Search for the cell housing the specified text and yield its [X, Y] center coordinate. 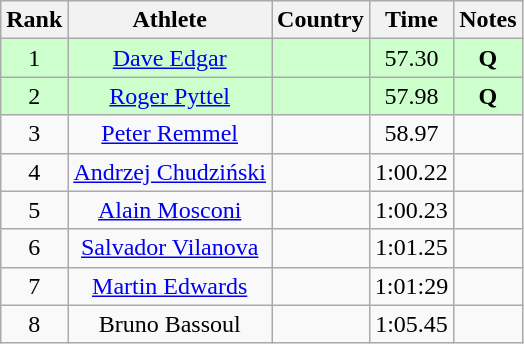
Peter Remmel [170, 134]
1:01:29 [411, 286]
Dave Edgar [170, 58]
1:05.45 [411, 324]
Athlete [170, 20]
Roger Pyttel [170, 96]
6 [34, 248]
Rank [34, 20]
57.98 [411, 96]
Time [411, 20]
Notes [488, 20]
Andrzej Chudziński [170, 172]
2 [34, 96]
7 [34, 286]
5 [34, 210]
Alain Mosconi [170, 210]
Country [321, 20]
3 [34, 134]
Bruno Bassoul [170, 324]
4 [34, 172]
1:01.25 [411, 248]
1 [34, 58]
58.97 [411, 134]
1:00.22 [411, 172]
8 [34, 324]
57.30 [411, 58]
1:00.23 [411, 210]
Martin Edwards [170, 286]
Salvador Vilanova [170, 248]
